Return the [X, Y] coordinate for the center point of the cell that contains the specified text.  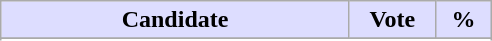
Candidate [176, 20]
% [463, 20]
Vote [392, 20]
